Extract the [x, y] coordinate from the center of the cell holding the provided text.  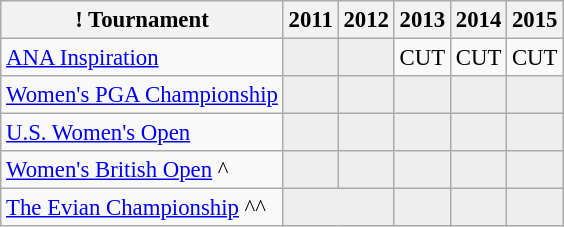
! Tournament [142, 20]
The Evian Championship ^^ [142, 208]
2011 [310, 20]
2014 [478, 20]
ANA Inspiration [142, 58]
2013 [422, 20]
U.S. Women's Open [142, 133]
2015 [535, 20]
Women's PGA Championship [142, 95]
Women's British Open ^ [142, 170]
2012 [366, 20]
